Pinpoint the cell where the given text exists, returning its [x, y] midpoint coordinate. 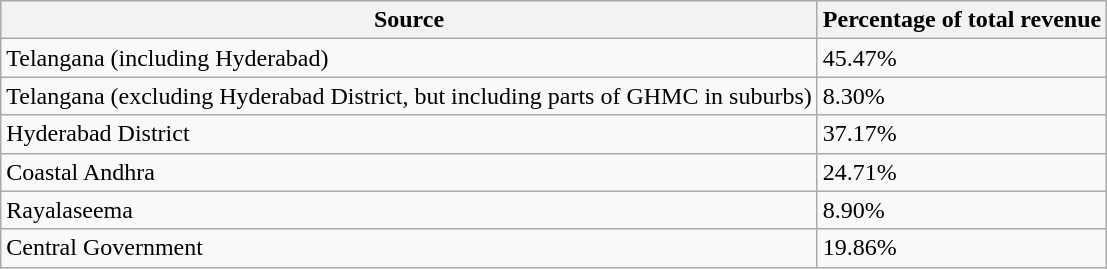
Hyderabad District [410, 134]
19.86% [962, 248]
Central Government [410, 248]
45.47% [962, 58]
37.17% [962, 134]
8.90% [962, 210]
Telangana (including Hyderabad) [410, 58]
Source [410, 20]
Percentage of total revenue [962, 20]
24.71% [962, 172]
Rayalaseema [410, 210]
8.30% [962, 96]
Telangana (excluding Hyderabad District, but including parts of GHMC in suburbs) [410, 96]
Coastal Andhra [410, 172]
